Provide the (X, Y) coordinate of the cell's center where the given text is located.  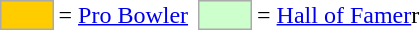
= Pro Bowler (124, 15)
